Output the (x, y) coordinate of the center of the cell containing the given text.  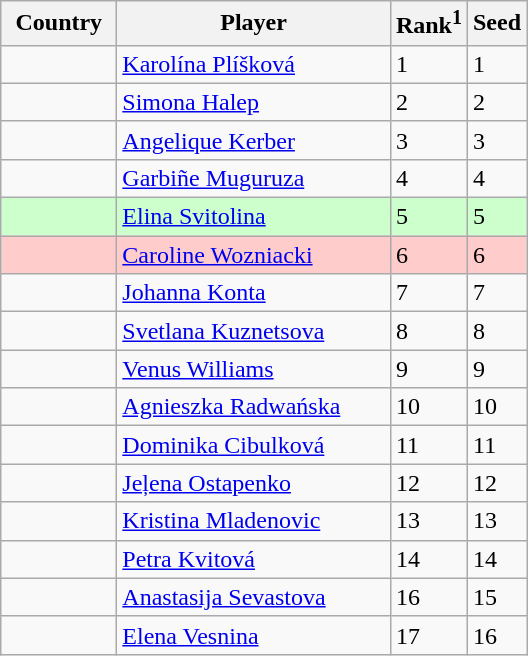
15 (496, 597)
Player (254, 24)
Caroline Wozniacki (254, 255)
Garbiñe Muguruza (254, 178)
Rank1 (428, 24)
Jeļena Ostapenko (254, 483)
Svetlana Kuznetsova (254, 331)
Simona Halep (254, 102)
Petra Kvitová (254, 559)
Agnieszka Radwańska (254, 407)
Elina Svitolina (254, 217)
Kristina Mladenovic (254, 521)
Karolína Plíšková (254, 64)
Angelique Kerber (254, 140)
Country (59, 24)
Anastasija Sevastova (254, 597)
Venus Williams (254, 369)
Elena Vesnina (254, 635)
17 (428, 635)
Dominika Cibulková (254, 445)
Seed (496, 24)
Johanna Konta (254, 293)
